Output the [x, y] coordinate of the center of the cell containing the given text.  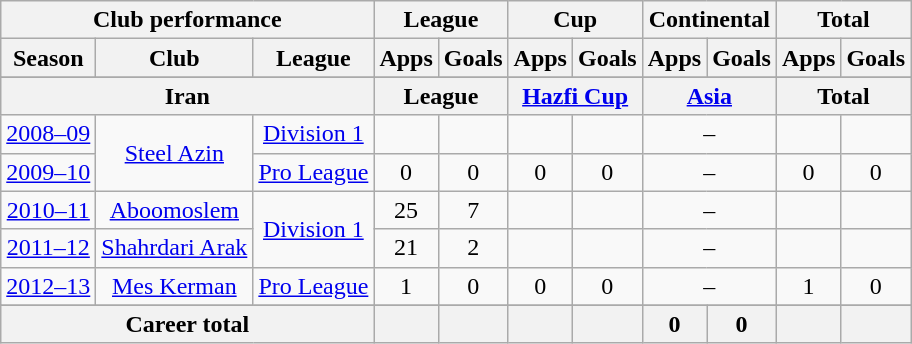
Club performance [188, 20]
Iran [188, 96]
2010–11 [48, 210]
Season [48, 58]
Mes Kerman [174, 286]
Cup [575, 20]
Club [174, 58]
Asia [709, 96]
2012–13 [48, 286]
25 [406, 210]
Shahrdari Arak [174, 248]
2011–12 [48, 248]
Career total [188, 324]
Steel Azin [174, 153]
Aboomoslem [174, 210]
Continental [709, 20]
21 [406, 248]
Hazfi Cup [575, 96]
7 [473, 210]
2008–09 [48, 134]
2009–10 [48, 172]
2 [473, 248]
